For the text-containing cell, return its midpoint in (x, y) coordinate format. 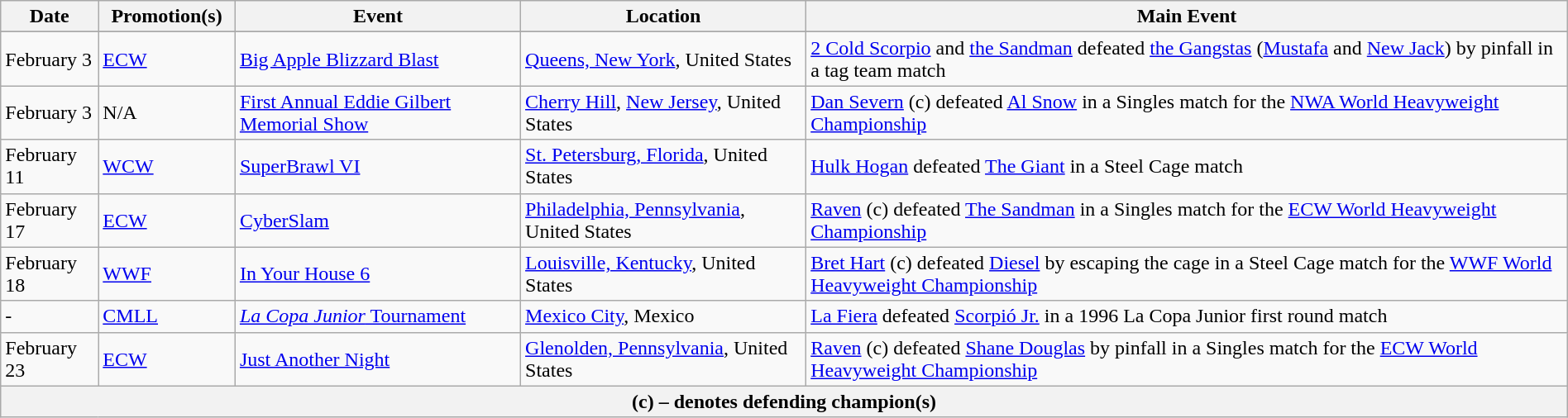
Just Another Night (377, 359)
La Copa Junior Tournament (377, 316)
Promotion(s) (167, 17)
Cherry Hill, New Jersey, United States (663, 112)
February 18 (50, 274)
Louisville, Kentucky, United States (663, 274)
Bret Hart (c) defeated Diesel by escaping the cage in a Steel Cage match for the WWF World Heavyweight Championship (1188, 274)
SuperBrawl VI (377, 167)
2 Cold Scorpio and the Sandman defeated the Gangstas (Mustafa and New Jack) by pinfall in a tag team match (1188, 59)
Glenolden, Pennsylvania, United States (663, 359)
St. Petersburg, Florida, United States (663, 167)
February 11 (50, 167)
Big Apple Blizzard Blast (377, 59)
(c) – denotes defending champion(s) (784, 401)
Queens, New York, United States (663, 59)
Raven (c) defeated Shane Douglas by pinfall in a Singles match for the ECW World Heavyweight Championship (1188, 359)
Main Event (1188, 17)
In Your House 6 (377, 274)
Date (50, 17)
Hulk Hogan defeated The Giant in a Steel Cage match (1188, 167)
Philadelphia, Pennsylvania, United States (663, 220)
February 23 (50, 359)
- (50, 316)
WCW (167, 167)
CMLL (167, 316)
February 17 (50, 220)
Raven (c) defeated The Sandman in a Singles match for the ECW World Heavyweight Championship (1188, 220)
CyberSlam (377, 220)
N/A (167, 112)
First Annual Eddie Gilbert Memorial Show (377, 112)
WWF (167, 274)
Mexico City, Mexico (663, 316)
Location (663, 17)
Dan Severn (c) defeated Al Snow in a Singles match for the NWA World Heavyweight Championship (1188, 112)
Event (377, 17)
La Fiera defeated Scorpió Jr. in a 1996 La Copa Junior first round match (1188, 316)
